From the cell containing the given text, extract its center point as [x, y] coordinate. 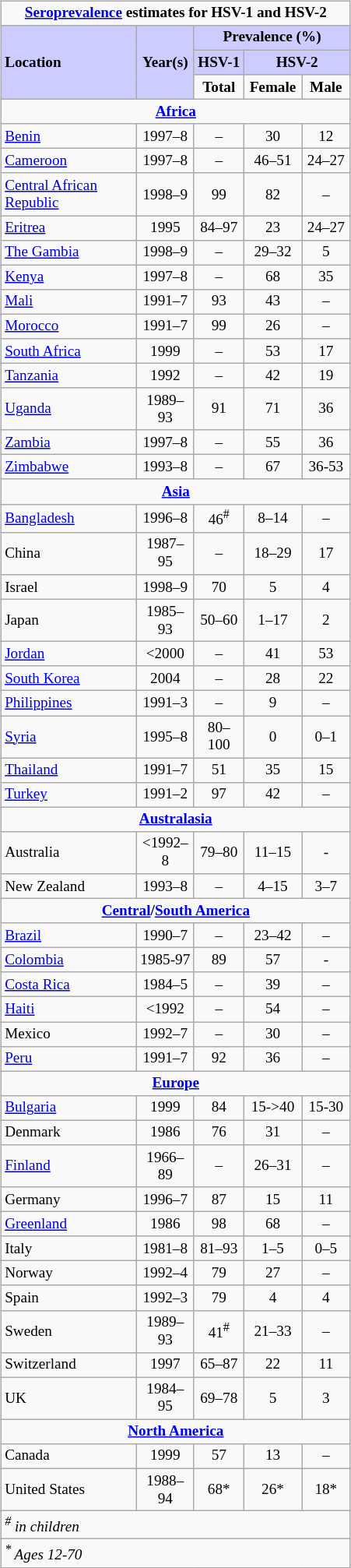
41# [219, 1331]
69–78 [219, 1398]
51 [219, 770]
Germany [69, 1200]
2004 [165, 678]
50–60 [219, 620]
1984–5 [165, 985]
39 [272, 985]
1981–8 [165, 1249]
Cameroon [69, 161]
Zambia [69, 442]
Peru [69, 1059]
91 [219, 409]
23–42 [272, 936]
# in children [176, 1525]
46–51 [272, 161]
89 [219, 960]
1966–89 [165, 1166]
1984–95 [165, 1398]
13 [272, 1457]
HSV-1 [219, 62]
29–32 [272, 252]
81–93 [219, 1249]
Jordan [69, 654]
Benin [69, 136]
15->40 [272, 1108]
82 [272, 194]
1991–2 [165, 795]
Japan [69, 620]
Total [219, 87]
1997 [165, 1365]
54 [272, 1010]
41 [272, 654]
11–15 [272, 853]
98 [219, 1224]
Brazil [69, 936]
Central/South America [176, 911]
87 [219, 1200]
36-53 [326, 467]
26 [272, 326]
23 [272, 228]
1–17 [272, 620]
Philippines [69, 703]
Syria [69, 736]
Italy [69, 1249]
19 [326, 375]
Greenland [69, 1224]
1985-97 [165, 960]
18* [326, 1489]
Bangladesh [69, 519]
1985–93 [165, 620]
79–80 [219, 853]
2 [326, 620]
84–97 [219, 228]
1995–8 [165, 736]
Spain [69, 1298]
* Ages 12-70 [176, 1553]
43 [272, 301]
1992–3 [165, 1298]
8–14 [272, 519]
China [69, 554]
3–7 [326, 886]
55 [272, 442]
67 [272, 467]
Male [326, 87]
0–1 [326, 736]
Uganda [69, 409]
Year(s) [165, 62]
21–33 [272, 1331]
Tanzania [69, 375]
Israel [69, 587]
Europe [176, 1084]
4–15 [272, 886]
18–29 [272, 554]
Sweden [69, 1331]
71 [272, 409]
26–31 [272, 1166]
Haiti [69, 1010]
Thailand [69, 770]
Bulgaria [69, 1108]
1992 [165, 375]
1995 [165, 228]
Central African Republic [69, 194]
76 [219, 1133]
1–5 [272, 1249]
Female [272, 87]
1990–7 [165, 936]
93 [219, 301]
92 [219, 1059]
15-30 [326, 1108]
Canada [69, 1457]
North America [176, 1432]
Asia [176, 492]
12 [326, 136]
Turkey [69, 795]
Prevalence (%) [272, 38]
1992–4 [165, 1274]
Morocco [69, 326]
Mali [69, 301]
Mexico [69, 1034]
Kenya [69, 277]
Eritrea [69, 228]
Colombia [69, 960]
68* [219, 1489]
Denmark [69, 1133]
70 [219, 587]
<2000 [165, 654]
65–87 [219, 1365]
<1992–8 [165, 853]
Australia [69, 853]
84 [219, 1108]
1987–95 [165, 554]
97 [219, 795]
80–100 [219, 736]
31 [272, 1133]
0–5 [326, 1249]
<1992 [165, 1010]
Norway [69, 1274]
Seroprevalence estimates for HSV-1 and HSV-2 [176, 13]
Zimbabwe [69, 467]
1991–3 [165, 703]
South Korea [69, 678]
0 [272, 736]
1996–7 [165, 1200]
Australasia [176, 819]
1996–8 [165, 519]
Switzerland [69, 1365]
28 [272, 678]
New Zealand [69, 886]
9 [272, 703]
South Africa [69, 351]
HSV-2 [297, 62]
3 [326, 1398]
The Gambia [69, 252]
Africa [176, 112]
1992–7 [165, 1034]
26* [272, 1489]
UK [69, 1398]
46# [219, 519]
Finland [69, 1166]
27 [272, 1274]
Costa Rica [69, 985]
United States [69, 1489]
Location [69, 62]
1988–94 [165, 1489]
